Find where the given text appears and provide that cell's center as (X, Y) coordinate. 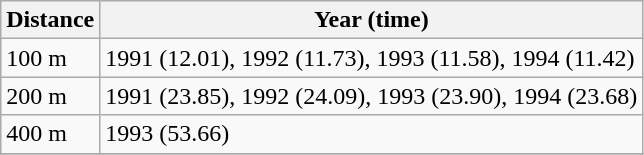
1991 (12.01), 1992 (11.73), 1993 (11.58), 1994 (11.42) (372, 58)
400 m (50, 134)
1993 (53.66) (372, 134)
200 m (50, 96)
100 m (50, 58)
Year (time) (372, 20)
Distance (50, 20)
1991 (23.85), 1992 (24.09), 1993 (23.90), 1994 (23.68) (372, 96)
